Determine the [x, y] coordinate at the center of the cell enclosing the given text.  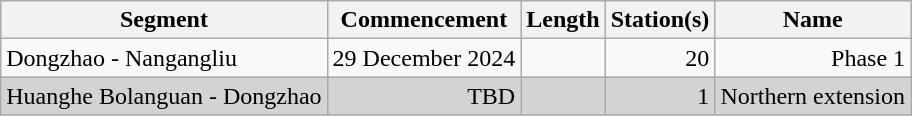
TBD [424, 96]
1 [660, 96]
20 [660, 58]
Name [813, 20]
29 December 2024 [424, 58]
Phase 1 [813, 58]
Segment [164, 20]
Commencement [424, 20]
Length [563, 20]
Station(s) [660, 20]
Dongzhao - Nangangliu [164, 58]
Northern extension [813, 96]
Huanghe Bolanguan - Dongzhao [164, 96]
